Determine the [X, Y] coordinate at the center of the cell enclosing the given text.  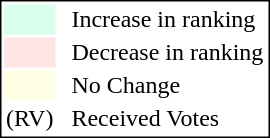
Received Votes [168, 119]
No Change [168, 85]
Increase in ranking [168, 19]
Decrease in ranking [168, 53]
(RV) [29, 119]
